Locate the cell with the specified text and output its (X, Y) center coordinate. 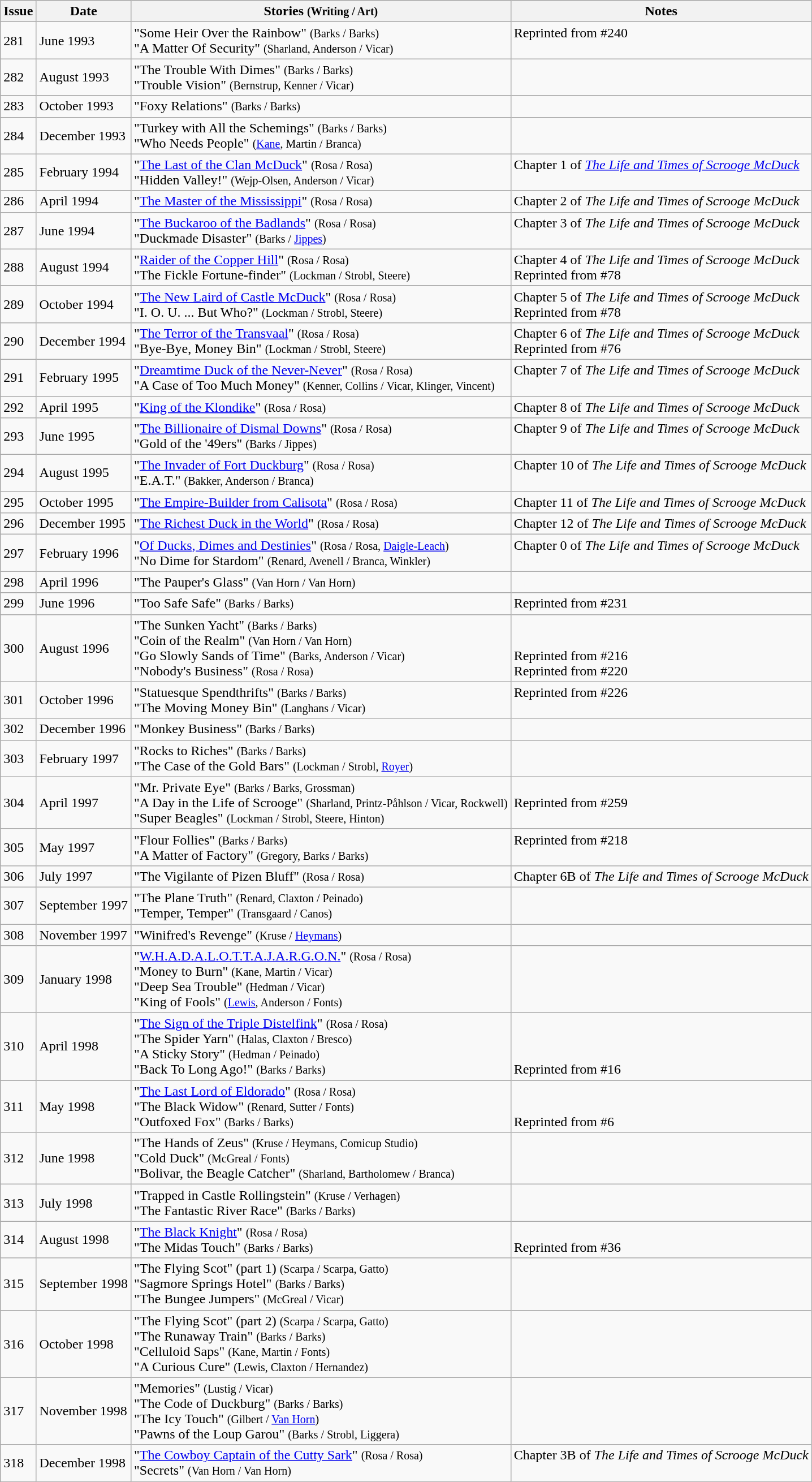
"Flour Follies" (Barks / Barks) "A Matter of Factory" (Gregory, Barks / Barks) (321, 847)
November 1997 (84, 935)
294 (18, 473)
September 1997 (84, 905)
August 1998 (84, 1240)
August 1993 (84, 77)
"Statuesque Spendthrifts" (Barks / Barks) "The Moving Money Bin" (Langhans / Vicar) (321, 700)
February 1995 (84, 378)
December 1994 (84, 341)
"The Plane Truth" (Renard, Claxton / Peinado) "Temper, Temper" (Transgaard / Canos) (321, 905)
298 (18, 582)
Stories (Writing / Art) (321, 11)
"The Trouble With Dimes" (Barks / Barks) "Trouble Vision" (Bernstrup, Kenner / Vicar) (321, 77)
Chapter 12 of The Life and Times of Scrooge McDuck (661, 524)
299 (18, 604)
282 (18, 77)
"The Last of the Clan McDuck" (Rosa / Rosa) "Hidden Valley!" (Wejp-Olsen, Anderson / Vicar) (321, 172)
Reprinted from #218 (661, 847)
Reprinted from #240 (661, 41)
Reprinted from #36 (661, 1240)
"The Pauper's Glass" (Van Horn / Van Horn) (321, 582)
"The Cowboy Captain of the Cutty Sark" (Rosa / Rosa) "Secrets" (Van Horn / Van Horn) (321, 1463)
February 1994 (84, 172)
"Rocks to Riches" (Barks / Barks) "The Case of the Gold Bars" (Lockman / Strobl, Royer) (321, 758)
302 (18, 729)
December 1993 (84, 136)
"The Vigilante of Pizen Bluff" (Rosa / Rosa) (321, 876)
306 (18, 876)
"Some Heir Over the Rainbow" (Barks / Barks) "A Matter Of Security" (Sharland, Anderson / Vicar) (321, 41)
Chapter 4 of The Life and Times of Scrooge McDuck Reprinted from #78 (661, 267)
292 (18, 407)
"The Billionaire of Dismal Downs" (Rosa / Rosa) "Gold of the '49ers" (Barks / Jippes) (321, 437)
June 1995 (84, 437)
September 1998 (84, 1284)
289 (18, 304)
April 1997 (84, 803)
"The Buckaroo of the Badlands" (Rosa / Rosa) "Duckmade Disaster" (Barks / Jippes) (321, 231)
314 (18, 1240)
Chapter 3B of The Life and Times of Scrooge McDuck (661, 1463)
286 (18, 201)
"The New Laird of Castle McDuck" (Rosa / Rosa) "I. O. U. ... But Who?" (Lockman / Strobl, Steere) (321, 304)
296 (18, 524)
"Winifred's Revenge" (Kruse / Heymans) (321, 935)
April 1996 (84, 582)
301 (18, 700)
April 1995 (84, 407)
Chapter 9 of The Life and Times of Scrooge McDuck (661, 437)
303 (18, 758)
May 1998 (84, 1106)
308 (18, 935)
October 1998 (84, 1344)
February 1997 (84, 758)
October 1995 (84, 502)
316 (18, 1344)
Chapter 0 of The Life and Times of Scrooge McDuck (661, 553)
"Too Safe Safe" (Barks / Barks) (321, 604)
Reprinted from #231 (661, 604)
Chapter 7 of The Life and Times of Scrooge McDuck (661, 378)
June 1993 (84, 41)
284 (18, 136)
311 (18, 1106)
Reprinted from #226 (661, 700)
Chapter 5 of The Life and Times of Scrooge McDuck Reprinted from #78 (661, 304)
310 (18, 1046)
300 (18, 648)
"The Richest Duck in the World" (Rosa / Rosa) (321, 524)
"The Terror of the Transvaal" (Rosa / Rosa) "Bye-Bye, Money Bin" (Lockman / Strobl, Steere) (321, 341)
313 (18, 1203)
August 1995 (84, 473)
Chapter 1 of The Life and Times of Scrooge McDuck (661, 172)
293 (18, 437)
August 1994 (84, 267)
October 1996 (84, 700)
Chapter 2 of The Life and Times of Scrooge McDuck (661, 201)
283 (18, 106)
Issue (18, 11)
April 1998 (84, 1046)
October 1994 (84, 304)
June 1994 (84, 231)
"The Master of the Mississippi" (Rosa / Rosa) (321, 201)
"Foxy Relations" (Barks / Barks) (321, 106)
"The Empire-Builder from Calisota" (Rosa / Rosa) (321, 502)
Reprinted from #259 (661, 803)
"The Last Lord of Eldorado" (Rosa / Rosa) "The Black Widow" (Renard, Sutter / Fonts) "Outfoxed Fox" (Barks / Barks) (321, 1106)
December 1996 (84, 729)
290 (18, 341)
Reprinted from #216 Reprinted from #220 (661, 648)
304 (18, 803)
Chapter 11 of The Life and Times of Scrooge McDuck (661, 502)
312 (18, 1158)
May 1997 (84, 847)
287 (18, 231)
"Turkey with All the Schemings" (Barks / Barks) "Who Needs People" (Kane, Martin / Branca) (321, 136)
Notes (661, 11)
307 (18, 905)
"Of Ducks, Dimes and Destinies" (Rosa / Rosa, Daigle-Leach) "No Dime for Stardom" (Renard, Avenell / Branca, Winkler) (321, 553)
305 (18, 847)
"Monkey Business" (Barks / Barks) (321, 729)
317 (18, 1411)
February 1996 (84, 553)
April 1994 (84, 201)
December 1995 (84, 524)
281 (18, 41)
297 (18, 553)
November 1998 (84, 1411)
June 1998 (84, 1158)
Reprinted from #16 (661, 1046)
"Trapped in Castle Rollingstein" (Kruse / Verhagen) "The Fantastic River Race" (Barks / Barks) (321, 1203)
295 (18, 502)
December 1998 (84, 1463)
291 (18, 378)
January 1998 (84, 980)
315 (18, 1284)
August 1996 (84, 648)
285 (18, 172)
July 1997 (84, 876)
"King of the Klondike" (Rosa / Rosa) (321, 407)
318 (18, 1463)
"The Black Knight" (Rosa / Rosa) "The Midas Touch" (Barks / Barks) (321, 1240)
"The Flying Scot" (part 1) (Scarpa / Scarpa, Gatto) "Sagmore Springs Hotel" (Barks / Barks) "The Bungee Jumpers" (McGreal / Vicar) (321, 1284)
Reprinted from #6 (661, 1106)
288 (18, 267)
Chapter 10 of The Life and Times of Scrooge McDuck (661, 473)
July 1998 (84, 1203)
"The Hands of Zeus" (Kruse / Heymans, Comicup Studio) "Cold Duck" (McGreal / Fonts) "Bolivar, the Beagle Catcher" (Sharland, Bartholomew / Branca) (321, 1158)
309 (18, 980)
"Dreamtime Duck of the Never-Never" (Rosa / Rosa) "A Case of Too Much Money" (Kenner, Collins / Vicar, Klinger, Vincent) (321, 378)
Date (84, 11)
"The Invader of Fort Duckburg" (Rosa / Rosa) "E.A.T." (Bakker, Anderson / Branca) (321, 473)
Chapter 8 of The Life and Times of Scrooge McDuck (661, 407)
October 1993 (84, 106)
"Raider of the Copper Hill" (Rosa / Rosa) "The Fickle Fortune-finder" (Lockman / Strobl, Steere) (321, 267)
June 1996 (84, 604)
Chapter 6B of The Life and Times of Scrooge McDuck (661, 876)
Chapter 3 of The Life and Times of Scrooge McDuck (661, 231)
Chapter 6 of The Life and Times of Scrooge McDuck Reprinted from #76 (661, 341)
